Pinpoint the cell where the given text exists, returning its (X, Y) midpoint coordinate. 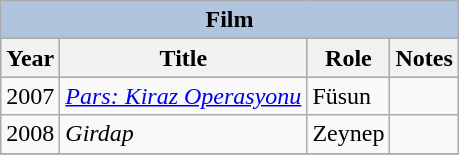
Füsun (348, 96)
Pars: Kiraz Operasyonu (184, 96)
Zeynep (348, 134)
Girdap (184, 134)
2007 (30, 96)
Film (230, 20)
Role (348, 58)
Year (30, 58)
Title (184, 58)
Notes (424, 58)
2008 (30, 134)
